Determine the [X, Y] coordinate at the center of the cell enclosing the given text.  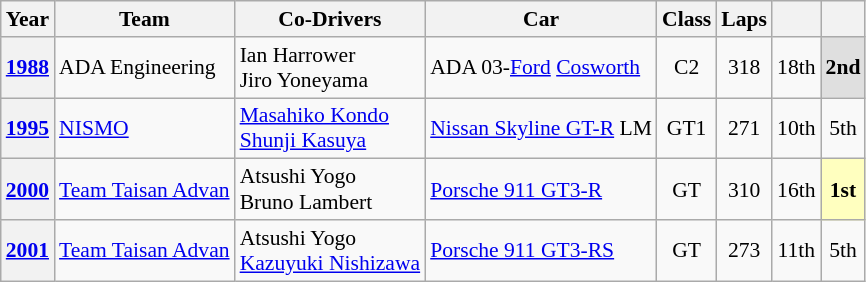
Laps [744, 19]
Nissan Skyline GT-R LM [541, 128]
NISMO [144, 128]
Team [144, 19]
16th [796, 190]
1st [844, 190]
Porsche 911 GT3-RS [541, 250]
318 [744, 68]
Ian Harrower Jiro Yoneyama [330, 68]
273 [744, 250]
ADA 03-Ford Cosworth [541, 68]
Car [541, 19]
1988 [28, 68]
Class [686, 19]
Masahiko Kondo Shunji Kasuya [330, 128]
ADA Engineering [144, 68]
310 [744, 190]
10th [796, 128]
11th [796, 250]
GT1 [686, 128]
2000 [28, 190]
271 [744, 128]
Porsche 911 GT3-R [541, 190]
1995 [28, 128]
Year [28, 19]
18th [796, 68]
Atsushi Yogo Bruno Lambert [330, 190]
2001 [28, 250]
Atsushi Yogo Kazuyuki Nishizawa [330, 250]
Co-Drivers [330, 19]
C2 [686, 68]
2nd [844, 68]
